Provide the (x, y) coordinate of the cell's center where the given text is located.  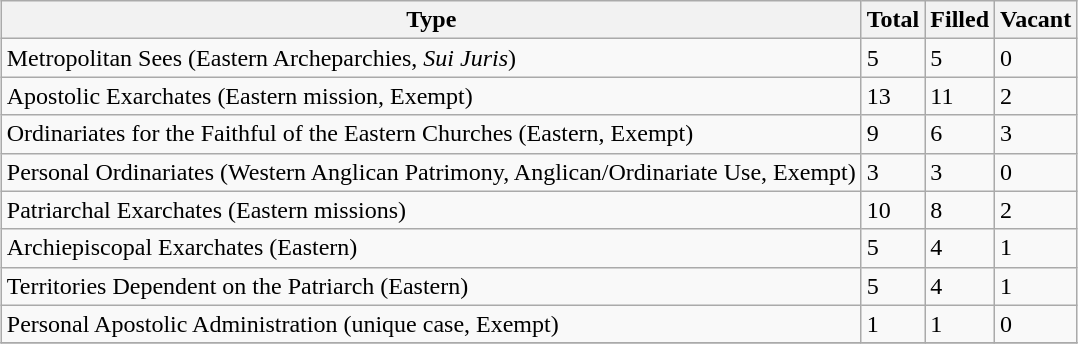
Type (431, 20)
9 (893, 134)
8 (960, 210)
Metropolitan Sees (Eastern Archeparchies, Sui Juris) (431, 58)
Personal Apostolic Administration (unique case, Exempt) (431, 324)
Patriarchal Exarchates (Eastern missions) (431, 210)
10 (893, 210)
13 (893, 96)
Archiepiscopal Exarchates (Eastern) (431, 248)
Vacant (1036, 20)
Territories Dependent on the Patriarch (Eastern) (431, 286)
Ordinariates for the Faithful of the Eastern Churches (Eastern, Exempt) (431, 134)
Filled (960, 20)
6 (960, 134)
11 (960, 96)
Personal Ordinariates (Western Anglican Patrimony, Anglican/Ordinariate Use, Exempt) (431, 172)
Apostolic Exarchates (Eastern mission, Exempt) (431, 96)
Total (893, 20)
